Output the (X, Y) coordinate of the center of the cell containing the given text.  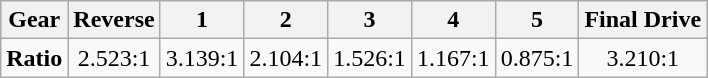
Ratio (34, 58)
1.167:1 (453, 58)
3.139:1 (202, 58)
1 (202, 20)
1.526:1 (370, 58)
2 (286, 20)
Reverse (114, 20)
3 (370, 20)
2.523:1 (114, 58)
5 (537, 20)
Gear (34, 20)
Final Drive (643, 20)
3.210:1 (643, 58)
0.875:1 (537, 58)
4 (453, 20)
2.104:1 (286, 58)
